Locate the cell with the specified text and output its (x, y) center coordinate. 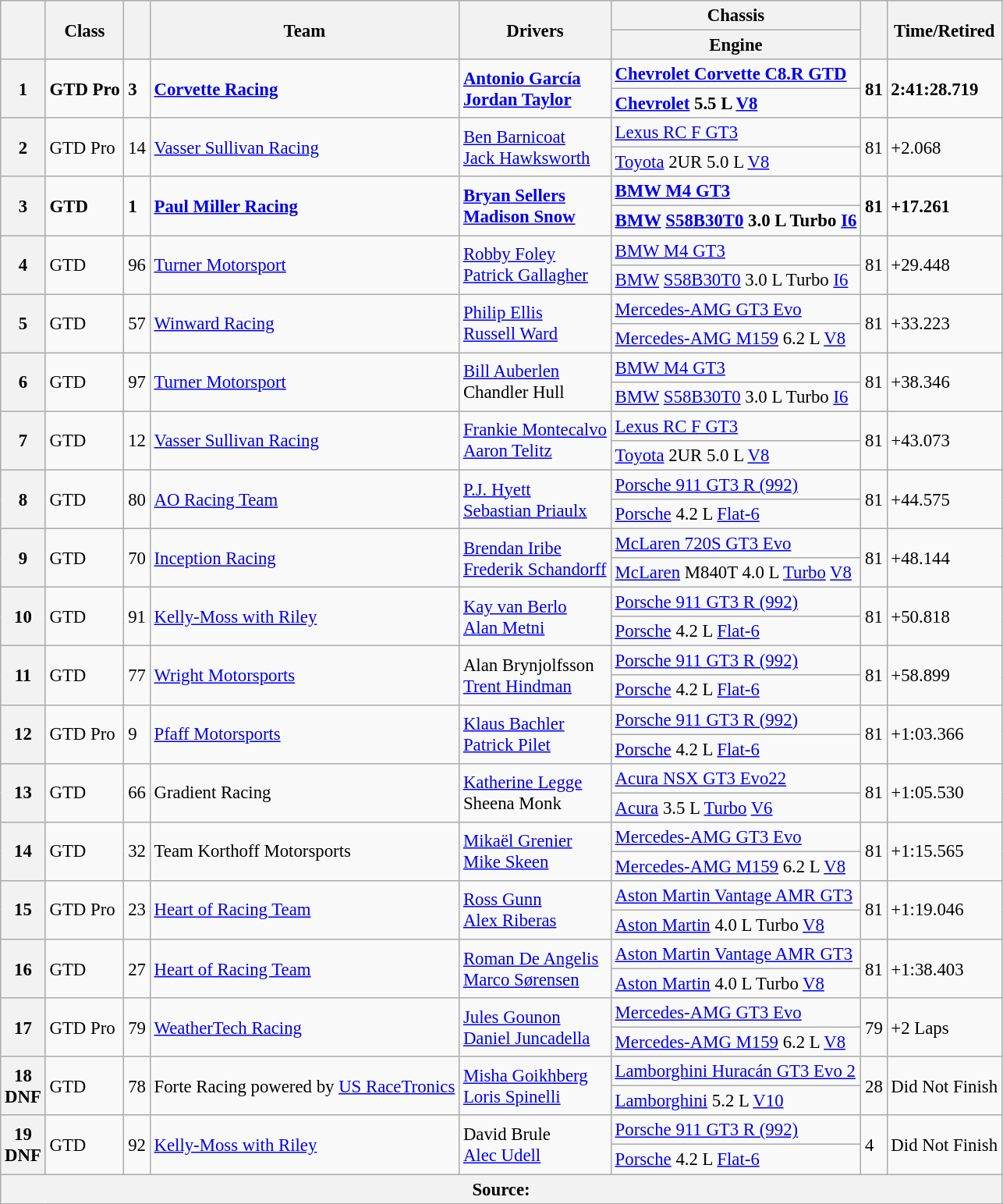
5 (23, 323)
+29.448 (944, 265)
11 (23, 676)
Chassis (735, 16)
66 (137, 793)
+58.899 (944, 676)
Ben Barnicoat Jack Hawksworth (535, 147)
Pfaff Motorsports (304, 733)
Klaus Bachler Patrick Pilet (535, 733)
32 (137, 852)
8 (23, 499)
Alan Brynjolfsson Trent Hindman (535, 676)
Engine (735, 45)
Time/Retired (944, 30)
+38.346 (944, 382)
+2.068 (944, 147)
AO Racing Team (304, 499)
80 (137, 499)
Lamborghini 5.2 L V10 (735, 1101)
19DNF (23, 1145)
Brendan Iribe Frederik Schandorff (535, 559)
+1:03.366 (944, 733)
Mikaël Grenier Mike Skeen (535, 852)
+48.144 (944, 559)
Bill Auberlen Chandler Hull (535, 382)
91 (137, 616)
Chevrolet 5.5 L V8 (735, 104)
Jules Gounon Daniel Juncadella (535, 1027)
28 (874, 1086)
Paul Miller Racing (304, 206)
David Brule Alec Udell (535, 1145)
Bryan Sellers Madison Snow (535, 206)
Philip Ellis Russell Ward (535, 323)
Drivers (535, 30)
+50.818 (944, 616)
Gradient Racing (304, 793)
13 (23, 793)
Inception Racing (304, 559)
97 (137, 382)
96 (137, 265)
Acura NSX GT3 Evo22 (735, 778)
15 (23, 910)
Acura 3.5 L Turbo V6 (735, 808)
Corvette Racing (304, 89)
2:41:28.719 (944, 89)
Source: (501, 1189)
27 (137, 969)
Team Korthoff Motorsports (304, 852)
+1:15.565 (944, 852)
Katherine Legge Sheena Monk (535, 793)
Misha Goikhberg Loris Spinelli (535, 1086)
78 (137, 1086)
57 (137, 323)
+1:19.046 (944, 910)
+33.223 (944, 323)
McLaren M840T 4.0 L Turbo V8 (735, 573)
92 (137, 1145)
+43.073 (944, 440)
17 (23, 1027)
10 (23, 616)
6 (23, 382)
70 (137, 559)
77 (137, 676)
P.J. Hyett Sebastian Priaulx (535, 499)
18DNF (23, 1086)
Chevrolet Corvette C8.R GTD (735, 74)
Frankie Montecalvo Aaron Telitz (535, 440)
Kay van Berlo Alan Metni (535, 616)
16 (23, 969)
Winward Racing (304, 323)
2 (23, 147)
WeatherTech Racing (304, 1027)
Roman De Angelis Marco Sørensen (535, 969)
23 (137, 910)
+17.261 (944, 206)
Wright Motorsports (304, 676)
Class (84, 30)
7 (23, 440)
McLaren 720S GT3 Evo (735, 544)
Team (304, 30)
+44.575 (944, 499)
Antonio García Jordan Taylor (535, 89)
Ross Gunn Alex Riberas (535, 910)
Forte Racing powered by US RaceTronics (304, 1086)
+1:38.403 (944, 969)
+2 Laps (944, 1027)
Lamborghini Huracán GT3 Evo 2 (735, 1071)
Robby Foley Patrick Gallagher (535, 265)
+1:05.530 (944, 793)
